Search for the cell housing the specified text and yield its (X, Y) center coordinate. 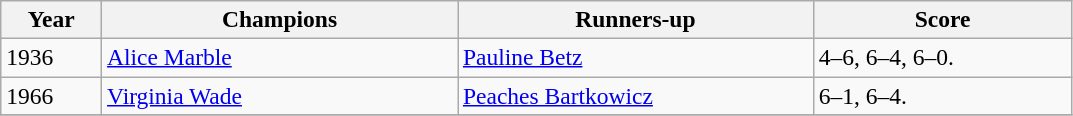
Pauline Betz (636, 57)
Alice Marble (280, 57)
Score (942, 19)
6–1, 6–4. (942, 95)
Runners-up (636, 19)
4–6, 6–4, 6–0. (942, 57)
Champions (280, 19)
Virginia Wade (280, 95)
1966 (52, 95)
1936 (52, 57)
Peaches Bartkowicz (636, 95)
Year (52, 19)
